Return (x, y) of the center of cell containing provided text 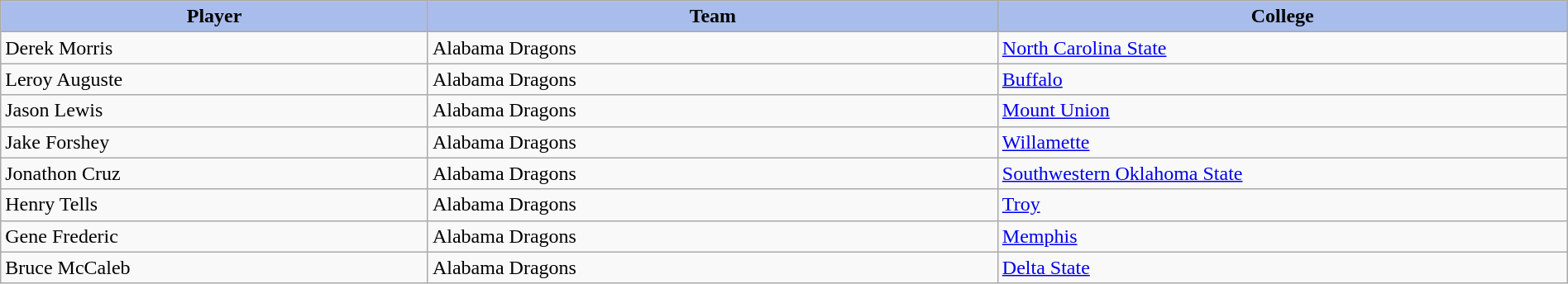
Troy (1282, 205)
Derek Morris (215, 48)
Memphis (1282, 236)
Jonathon Cruz (215, 173)
Willamette (1282, 142)
North Carolina State (1282, 48)
Team (713, 17)
Henry Tells (215, 205)
Jake Forshey (215, 142)
Player (215, 17)
Bruce McCaleb (215, 267)
Gene Frederic (215, 236)
Mount Union (1282, 111)
Southwestern Oklahoma State (1282, 173)
Buffalo (1282, 79)
Leroy Auguste (215, 79)
Delta State (1282, 267)
Jason Lewis (215, 111)
College (1282, 17)
